Identify which cell holds the provided text, then report its (x, y) central coordinate. 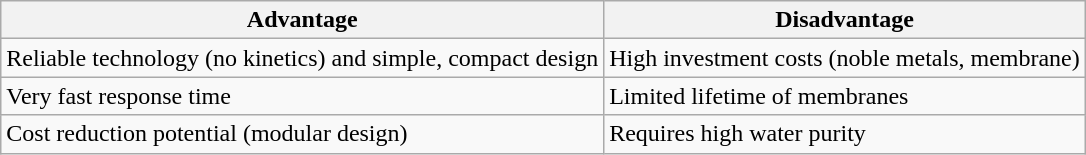
Very fast response time (302, 96)
Reliable technology (no kinetics) and simple, compact design (302, 58)
Disadvantage (845, 20)
Limited lifetime of membranes (845, 96)
Advantage (302, 20)
High investment costs (noble metals, membrane) (845, 58)
Cost reduction potential (modular design) (302, 134)
Requires high water purity (845, 134)
